Provide the (X, Y) coordinate of the cell's center where the given text is located.  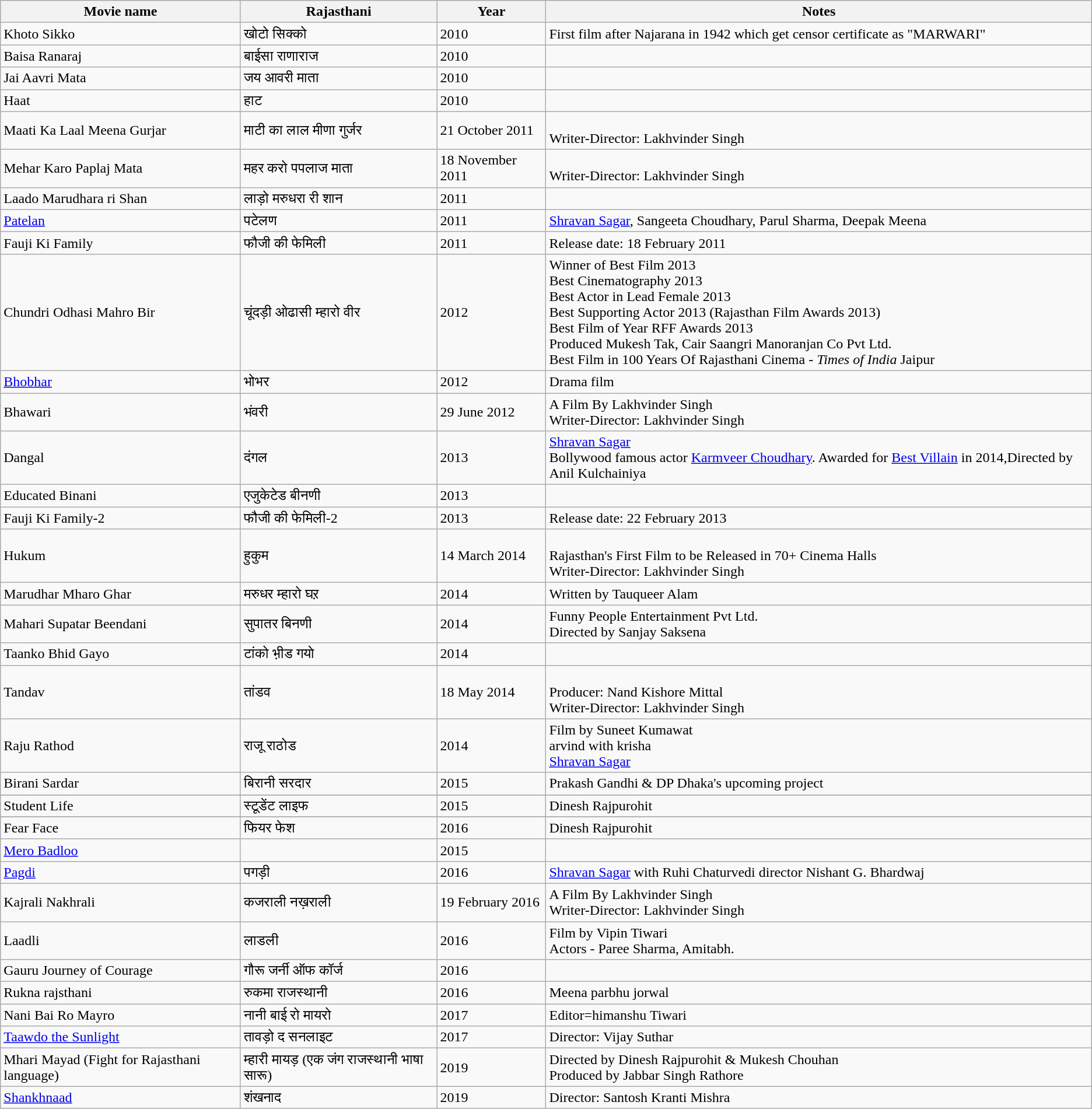
Laadli (120, 940)
Producer: Nand Kishore MittalWriter-Director: Lakhvinder Singh (819, 692)
First film after Najarana in 1942 which get censor certificate as "MARWARI" (819, 34)
हुकुम (338, 556)
तावड़ो द सनलाइट (338, 1037)
दंगल (338, 458)
Hukum (120, 556)
Mhari Mayad (Fight for Rajasthani language) (120, 1068)
Shravan SagarBollywood famous actor Karmveer Choudhary. Awarded for Best Villain in 2014,Directed by Anil Kulchainiya (819, 458)
लाड़ो मरुधरा री शान (338, 198)
Laado Marudhara ri Shan (120, 198)
Shravan Sagar with Ruhi Chaturvedi director Nishant G. Bhardwaj (819, 872)
Movie name (120, 12)
Rukna rajsthani (120, 993)
Year (491, 12)
Funny People Entertainment Pvt Ltd.Directed by Sanjay Saksena (819, 624)
18 November 2011 (491, 168)
Chundri Odhasi Mahro Bir (120, 312)
Haat (120, 100)
Birani Sardar (120, 783)
Fauji Ki Family (120, 243)
Editor=himanshu Tiwari (819, 1015)
Directed by Dinesh Rajpurohit & Mukesh ChouhanProduced by Jabbar Singh Rathore (819, 1068)
खोटो सिक्को (338, 34)
म्हारी मायड़ (एक जंग राजस्थानी भाषा सारू) (338, 1068)
19 February 2016 (491, 902)
Dangal (120, 458)
Director: Santosh Kranti Mishra (819, 1097)
राजू राठोड (338, 746)
Taawdo the Sunlight (120, 1037)
मरुधर म्हारो घऱ (338, 594)
Rajasthani (338, 12)
Release date: 22 February 2013 (819, 518)
Patelan (120, 221)
Baisa Ranaraj (120, 56)
फियर फेश (338, 828)
कजराली नख़राली (338, 902)
सुपातर बिनणी (338, 624)
Film by Suneet Kumawat arvind with krishaShravan Sagar (819, 746)
Written by Tauqueer Alam (819, 594)
Educated Binani (120, 496)
Release date: 18 February 2011 (819, 243)
Meena parbhu jorwal (819, 993)
रुकमा राजस्थानी (338, 993)
Shravan Sagar, Sangeeta Choudhary, Parul Sharma, Deepak Meena (819, 221)
गौरू जर्नी ऑफ कॉर्ज (338, 971)
लाडली (338, 940)
29 June 2012 (491, 412)
Shankhnaad (120, 1097)
Mehar Karo Paplaj Mata (120, 168)
Khoto Sikko (120, 34)
Bhobhar (120, 382)
Notes (819, 12)
हाट (338, 100)
14 March 2014 (491, 556)
एजुकेटेड बीनणी (338, 496)
भोभर (338, 382)
पटेलण (338, 221)
Mero Badloo (120, 850)
भंवरी (338, 412)
स्टूडेंट लाइफ (338, 806)
Film by Vipin TiwariActors - Paree Sharma, Amitabh. (819, 940)
Drama film (819, 382)
बिरानी सरदार (338, 783)
शंखनाद (338, 1097)
Fauji Ki Family-2 (120, 518)
Raju Rathod (120, 746)
Mahari Supatar Beendani (120, 624)
टांको भ़ीड गयाे (338, 654)
Jai Aavri Mata (120, 78)
माटी का लाल मीणा गुर्जर (338, 131)
महर करो पपलाज माता (338, 168)
Student Life (120, 806)
21 October 2011 (491, 131)
चूंदड़ी ओढासी म्हारो वीर (338, 312)
Director: Vijay Suthar (819, 1037)
Kajrali Nakhrali (120, 902)
फौजी की फेमिली (338, 243)
नानी बाई रो मायरो (338, 1015)
जय आवरी माता (338, 78)
Maati Ka Laal Meena Gurjar (120, 131)
Pagdi (120, 872)
Nani Bai Ro Mayro (120, 1015)
बाईसा राणाराज (338, 56)
तांडव (338, 692)
Prakash Gandhi & DP Dhaka's upcoming project (819, 783)
Taanko Bhid Gayo (120, 654)
Marudhar Mharo Ghar (120, 594)
Bhawari (120, 412)
Rajasthan's First Film to be Released in 70+ Cinema HallsWriter-Director: Lakhvinder Singh (819, 556)
पगड़ी (338, 872)
Gauru Journey of Courage (120, 971)
Tandav (120, 692)
18 May 2014 (491, 692)
Fear Face (120, 828)
फौजी की फेमिली-2 (338, 518)
